Identify which cell holds the provided text, then report its (X, Y) central coordinate. 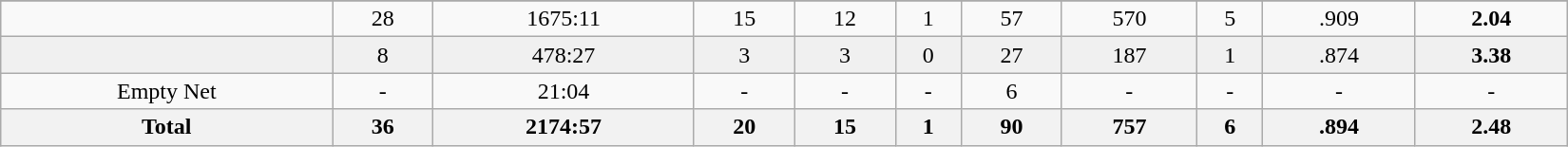
0 (928, 55)
36 (383, 127)
5 (1230, 19)
2.04 (1491, 19)
570 (1129, 19)
Empty Net (167, 91)
12 (845, 19)
478:27 (564, 55)
757 (1129, 127)
27 (1012, 55)
57 (1012, 19)
.894 (1339, 127)
20 (744, 127)
.874 (1339, 55)
.909 (1339, 19)
Total (167, 127)
2174:57 (564, 127)
3.38 (1491, 55)
90 (1012, 127)
187 (1129, 55)
8 (383, 55)
1675:11 (564, 19)
2.48 (1491, 127)
28 (383, 19)
21:04 (564, 91)
